Find where the given text appears and provide that cell's center as (x, y) coordinate. 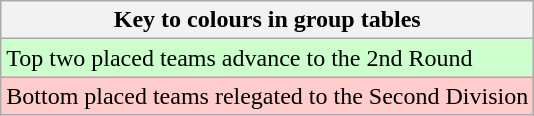
Key to colours in group tables (268, 20)
Bottom placed teams relegated to the Second Division (268, 96)
Top two placed teams advance to the 2nd Round (268, 58)
